Identify which cell holds the provided text, then report its (x, y) central coordinate. 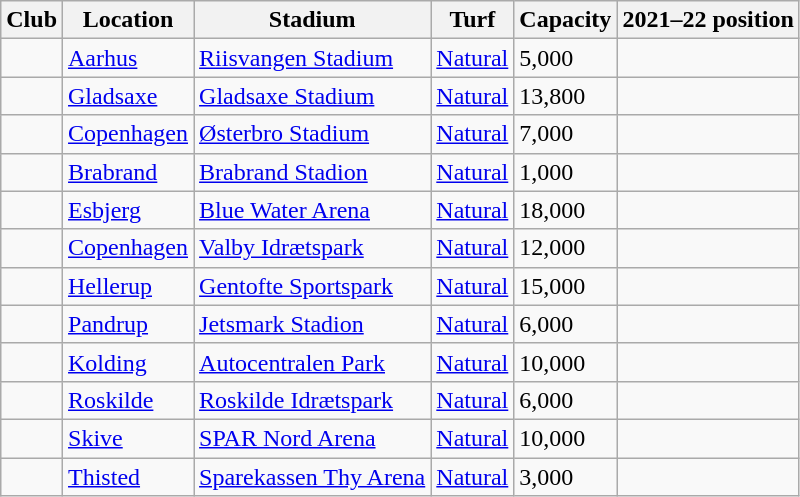
1,000 (566, 172)
Valby Idrætspark (312, 248)
Brabrand (128, 172)
Turf (472, 20)
Roskilde (128, 400)
Jetsmark Stadion (312, 324)
Riisvangen Stadium (312, 58)
Aarhus (128, 58)
Thisted (128, 477)
Gladsaxe Stadium (312, 96)
Capacity (566, 20)
15,000 (566, 286)
3,000 (566, 477)
Gentofte Sportspark (312, 286)
Sparekassen Thy Arena (312, 477)
Club (32, 20)
7,000 (566, 134)
Brabrand Stadion (312, 172)
Blue Water Arena (312, 210)
Skive (128, 438)
Østerbro Stadium (312, 134)
Esbjerg (128, 210)
Pandrup (128, 324)
Stadium (312, 20)
13,800 (566, 96)
12,000 (566, 248)
Hellerup (128, 286)
Gladsaxe (128, 96)
2021–22 position (708, 20)
Kolding (128, 362)
5,000 (566, 58)
SPAR Nord Arena (312, 438)
Location (128, 20)
18,000 (566, 210)
Autocentralen Park (312, 362)
Roskilde Idrætspark (312, 400)
